Locate the cell with the specified text and output its (X, Y) center coordinate. 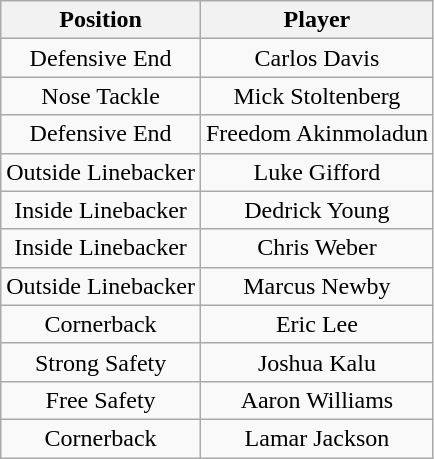
Luke Gifford (316, 172)
Strong Safety (101, 362)
Player (316, 20)
Freedom Akinmoladun (316, 134)
Free Safety (101, 400)
Nose Tackle (101, 96)
Marcus Newby (316, 286)
Chris Weber (316, 248)
Eric Lee (316, 324)
Mick Stoltenberg (316, 96)
Joshua Kalu (316, 362)
Position (101, 20)
Carlos Davis (316, 58)
Dedrick Young (316, 210)
Aaron Williams (316, 400)
Lamar Jackson (316, 438)
